Determine the [X, Y] coordinate at the center of the cell enclosing the given text.  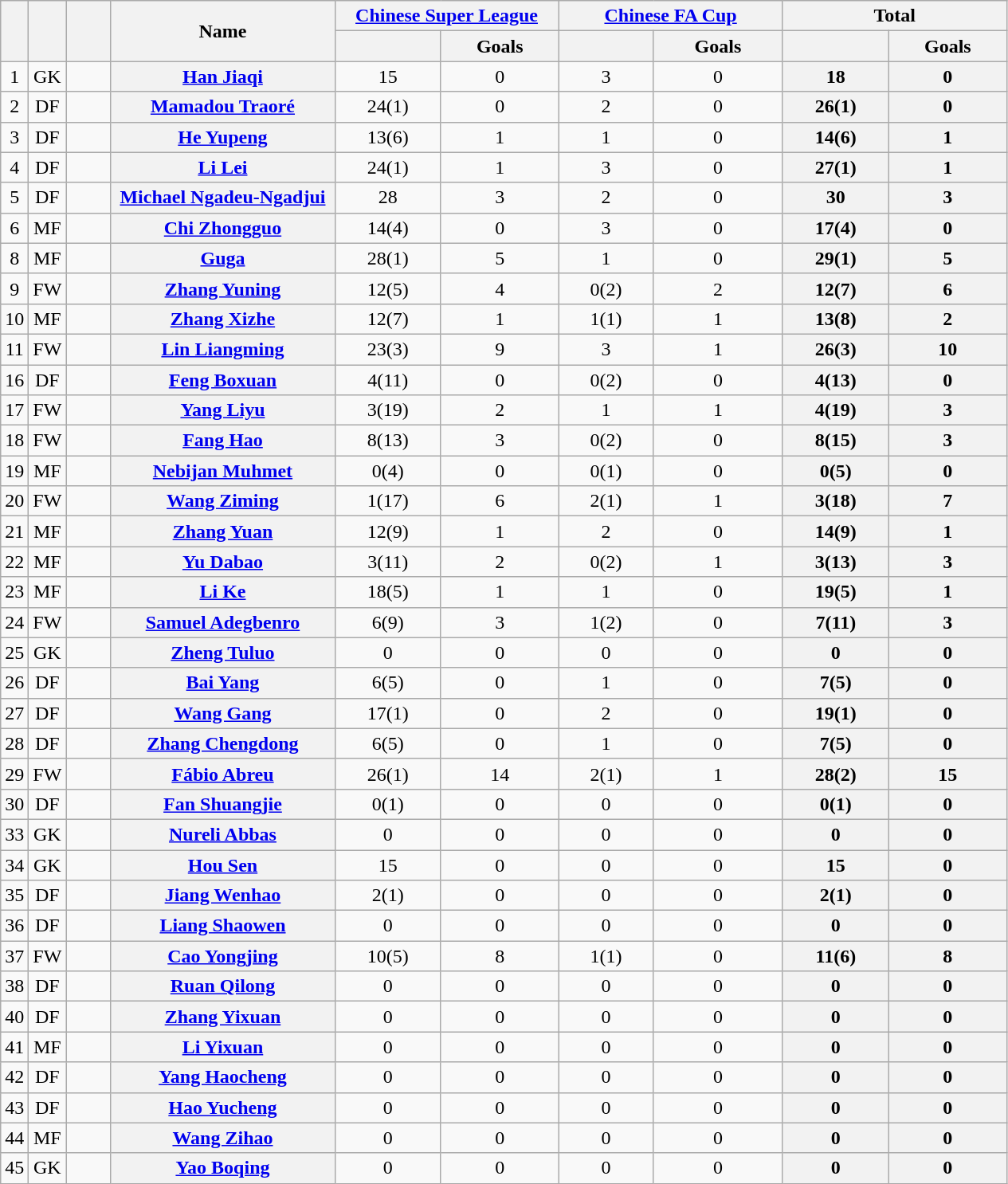
Hou Sen [223, 864]
1(2) [606, 622]
18(5) [387, 592]
Chinese Super League [446, 16]
26(3) [835, 349]
Nebijan Muhmet [223, 471]
23(3) [387, 349]
14(9) [835, 531]
Zhang Yuning [223, 288]
0(4) [387, 471]
Guga [223, 258]
14(6) [835, 137]
Yu Dabao [223, 562]
19(1) [835, 713]
44 [14, 1138]
12(9) [387, 531]
33 [14, 834]
3(11) [387, 562]
28(2) [835, 774]
Chi Zhongguo [223, 228]
4(13) [835, 380]
Li Ke [223, 592]
Feng Boxuan [223, 380]
19 [14, 471]
13(6) [387, 137]
29 [14, 774]
24 [14, 622]
Total [894, 16]
3(18) [835, 501]
34 [14, 864]
41 [14, 1047]
16 [14, 380]
3(19) [387, 410]
14(4) [387, 228]
11 [14, 349]
42 [14, 1077]
Mamadou Traoré [223, 107]
11(6) [835, 956]
Fang Hao [223, 441]
Liang Shaowen [223, 926]
1(17) [387, 501]
45 [14, 1168]
40 [14, 1017]
Han Jiaqi [223, 76]
6(9) [387, 622]
Fan Shuangjie [223, 804]
Zhang Chengdong [223, 743]
Cao Yongjing [223, 956]
Yang Liyu [223, 410]
12(5) [387, 288]
23 [14, 592]
36 [14, 926]
Fábio Abreu [223, 774]
19(5) [835, 592]
Yao Boqing [223, 1168]
7(11) [835, 622]
Li Lei [223, 167]
17 [14, 410]
He Yupeng [223, 137]
38 [14, 986]
Wang Zihao [223, 1138]
Zhang Yuan [223, 531]
8(13) [387, 441]
Ruan Qilong [223, 986]
43 [14, 1108]
4(11) [387, 380]
Li Yixuan [223, 1047]
Jiang Wenhao [223, 896]
Zheng Tuluo [223, 653]
Lin Liangming [223, 349]
3(13) [835, 562]
Michael Ngadeu-Ngadjui [223, 198]
28(1) [387, 258]
Chinese FA Cup [671, 16]
Wang Ziming [223, 501]
21 [14, 531]
7 [948, 501]
29(1) [835, 258]
37 [14, 956]
4(19) [835, 410]
Samuel Adegbenro [223, 622]
0(5) [835, 471]
14 [500, 774]
Wang Gang [223, 713]
26 [14, 683]
Yang Haocheng [223, 1077]
22 [14, 562]
Bai Yang [223, 683]
13(8) [835, 319]
Zhang Xizhe [223, 319]
35 [14, 896]
8(15) [835, 441]
17(1) [387, 713]
20 [14, 501]
27 [14, 713]
27(1) [835, 167]
17(4) [835, 228]
Name [223, 31]
10(5) [387, 956]
Hao Yucheng [223, 1108]
25 [14, 653]
Zhang Yixuan [223, 1017]
Nureli Abbas [223, 834]
